Locate the cell with the specified text and output its (X, Y) center coordinate. 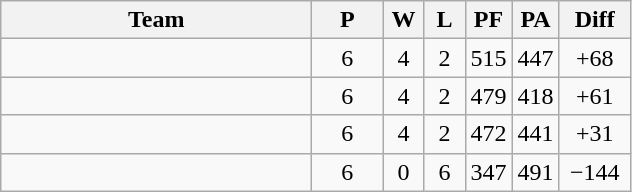
Team (156, 20)
L (444, 20)
441 (536, 134)
447 (536, 58)
Diff (594, 20)
+31 (594, 134)
+61 (594, 96)
PA (536, 20)
491 (536, 172)
+68 (594, 58)
−144 (594, 172)
418 (536, 96)
0 (404, 172)
W (404, 20)
347 (488, 172)
472 (488, 134)
515 (488, 58)
PF (488, 20)
P (348, 20)
479 (488, 96)
